Find where the given text appears and provide that cell's center as [x, y] coordinate. 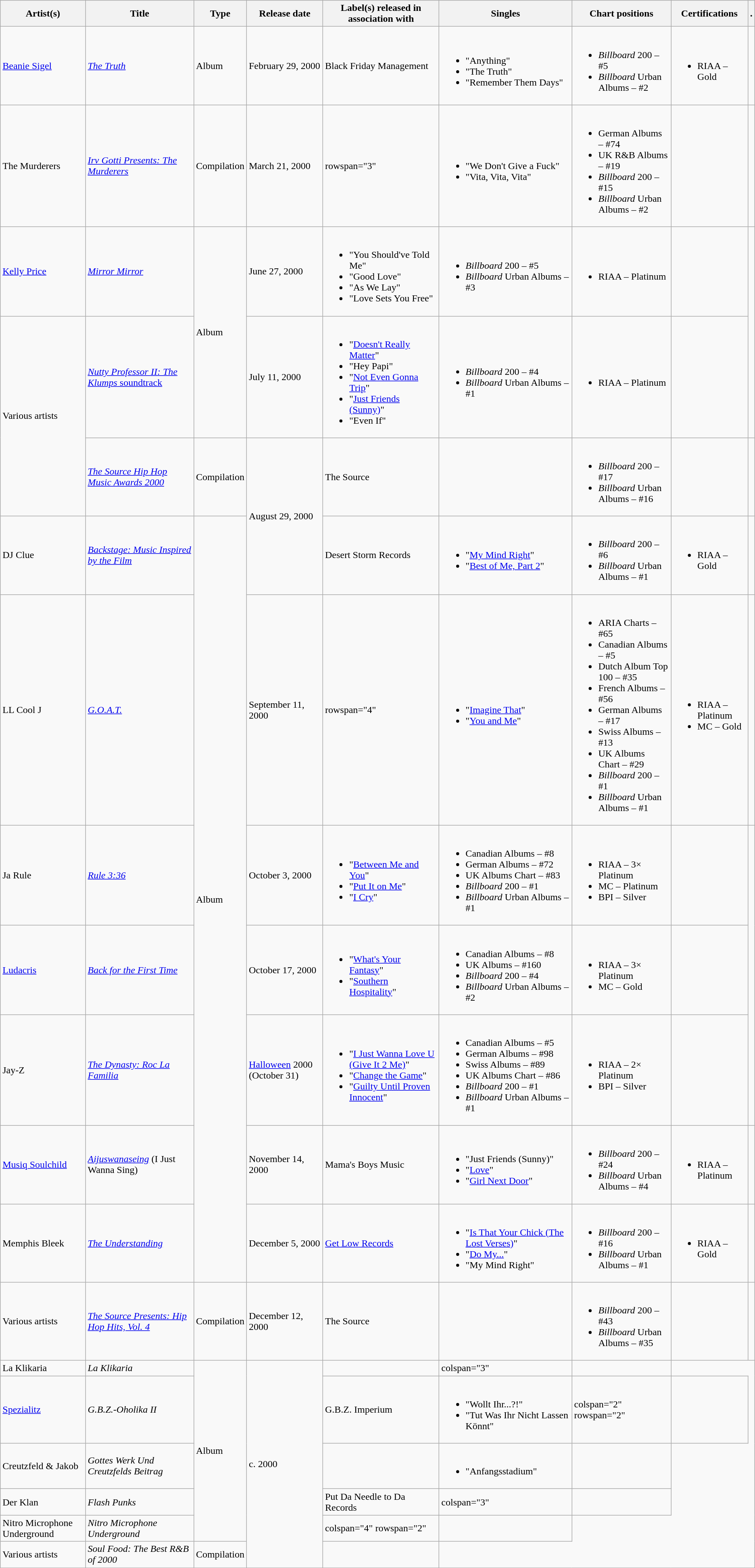
Artist(s) [43, 14]
Black Friday Management [381, 66]
c. 2000 [285, 1464]
RIAA – 3× PlatinumMC – Gold [622, 970]
Put Da Needle to Da Records [381, 1502]
"Anything""The Truth""Remember Them Days" [506, 66]
Spezialitz [43, 1410]
June 27, 2000 [285, 271]
Nutty Professor II: The Klumps soundtrack [140, 377]
Type [220, 14]
Mirror Mirror [140, 271]
Flash Punks [140, 1502]
Get Low Records [381, 1243]
August 29, 2000 [285, 516]
February 29, 2000 [285, 66]
Billboard 200 – #5Billboard Urban Albums – #3 [506, 271]
Back for the First Time [140, 970]
Canadian Albums – #5German Albums – #98Swiss Albums – #89UK Albums Chart – #86Billboard 200 – #1Billboard Urban Albums – #1 [506, 1070]
"Between Me and You""Put It on Me""I Cry" [381, 875]
"Is That Your Chick (The Lost Verses)""Do My...""My Mind Right" [506, 1243]
Billboard 200 – #6Billboard Urban Albums – #1 [622, 555]
G.B.Z. Imperium [381, 1410]
"We Don't Give a Fuck""Vita, Vita, Vita" [506, 166]
German Albums – #74UK R&B Albums – #19Billboard 200 – #15Billboard Urban Albums – #2 [622, 166]
Kelly Price [43, 271]
Billboard 200 – #43Billboard Urban Albums – #35 [622, 1321]
The Source Hip Hop Music Awards 2000 [140, 477]
colspan="4" rowspan="2" [381, 1528]
Beanie Sigel [43, 66]
Backstage: Music Inspired by the Film [140, 555]
G.O.A.T. [140, 710]
Billboard 200 – #16Billboard Urban Albums – #1 [622, 1243]
Title [140, 14]
March 21, 2000 [285, 166]
September 11, 2000 [285, 710]
Release date [285, 14]
Halloween 2000 (October 31) [285, 1070]
Musiq Soulchild [43, 1165]
Billboard 200 – #24Billboard Urban Albums – #4 [622, 1165]
"You Should've Told Me""Good Love""As We Lay""Love Sets You Free" [381, 271]
Creutzfeld & Jakob [43, 1466]
"Just Friends (Sunny)""Love""Girl Next Door" [506, 1165]
Label(s) released in association with [381, 14]
Certifications [710, 14]
July 11, 2000 [285, 377]
Desert Storm Records [381, 555]
rowspan="4" [381, 710]
Irv Gotti Presents: The Murderers [140, 166]
"Wollt Ihr...?!""Tut Was Ihr Nicht Lassen Könnt" [506, 1410]
"Imagine That""You and Me" [506, 710]
Billboard 200 – #5Billboard Urban Albums – #2 [622, 66]
Aijuswanaseing (I Just Wanna Sing) [140, 1165]
Billboard 200 – #17Billboard Urban Albums – #16 [622, 477]
The Truth [140, 66]
RIAA – 2× PlatinumBPI – Silver [622, 1070]
Memphis Bleek [43, 1243]
"What's Your Fantasy""Southern Hospitality" [381, 970]
December 5, 2000 [285, 1243]
colspan="2" rowspan="2" [622, 1410]
The Murderers [43, 166]
G.B.Z.-Oholika II [140, 1410]
"I Just Wanna Love U (Give It 2 Me)""Change the Game""Guilty Until Proven Innocent" [381, 1070]
October 17, 2000 [285, 970]
Mama's Boys Music [381, 1165]
rowspan="3" [381, 166]
The Dynasty: Roc La Familia [140, 1070]
The Understanding [140, 1243]
Ja Rule [43, 875]
Gottes Werk Und Creutzfelds Beitrag [140, 1466]
Canadian Albums – #8UK Albums – #160Billboard 200 – #4Billboard Urban Albums – #2 [506, 970]
November 14, 2000 [285, 1165]
Soul Food: The Best R&B of 2000 [140, 1554]
. [751, 14]
Rule 3:36 [140, 875]
October 3, 2000 [285, 875]
The Source Presents: Hip Hop Hits, Vol. 4 [140, 1321]
December 12, 2000 [285, 1321]
Singles [506, 14]
Jay-Z [43, 1070]
DJ Clue [43, 555]
LL Cool J [43, 710]
"My Mind Right""Best of Me, Part 2" [506, 555]
RIAA – 3× PlatinumMC – PlatinumBPI – Silver [622, 875]
"Doesn't Really Matter""Hey Papi""Not Even Gonna Trip" "Just Friends (Sunny)""Even If" [381, 377]
"Anfangsstadium" [506, 1466]
RIAA – PlatinumMC – Gold [710, 710]
Ludacris [43, 970]
Der Klan [43, 1502]
Chart positions [622, 14]
Billboard 200 – #4Billboard Urban Albums – #1 [506, 377]
Canadian Albums – #8German Albums – #72UK Albums Chart – #83Billboard 200 – #1Billboard Urban Albums – #1 [506, 875]
